Scan for the cell matching the given text and deliver its (x, y) coordinate at center. 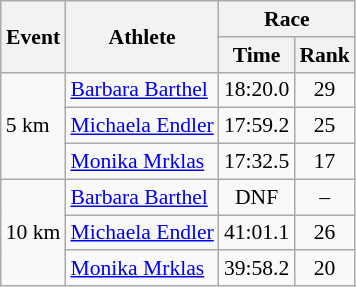
5 km (34, 126)
Athlete (142, 36)
39:58.2 (256, 269)
41:01.1 (256, 233)
Rank (324, 55)
Race (287, 19)
17 (324, 162)
29 (324, 90)
DNF (256, 197)
26 (324, 233)
Time (256, 55)
17:59.2 (256, 126)
18:20.0 (256, 90)
– (324, 197)
17:32.5 (256, 162)
20 (324, 269)
10 km (34, 232)
25 (324, 126)
Event (34, 36)
